Output the (X, Y) coordinate of the center of the cell containing the given text.  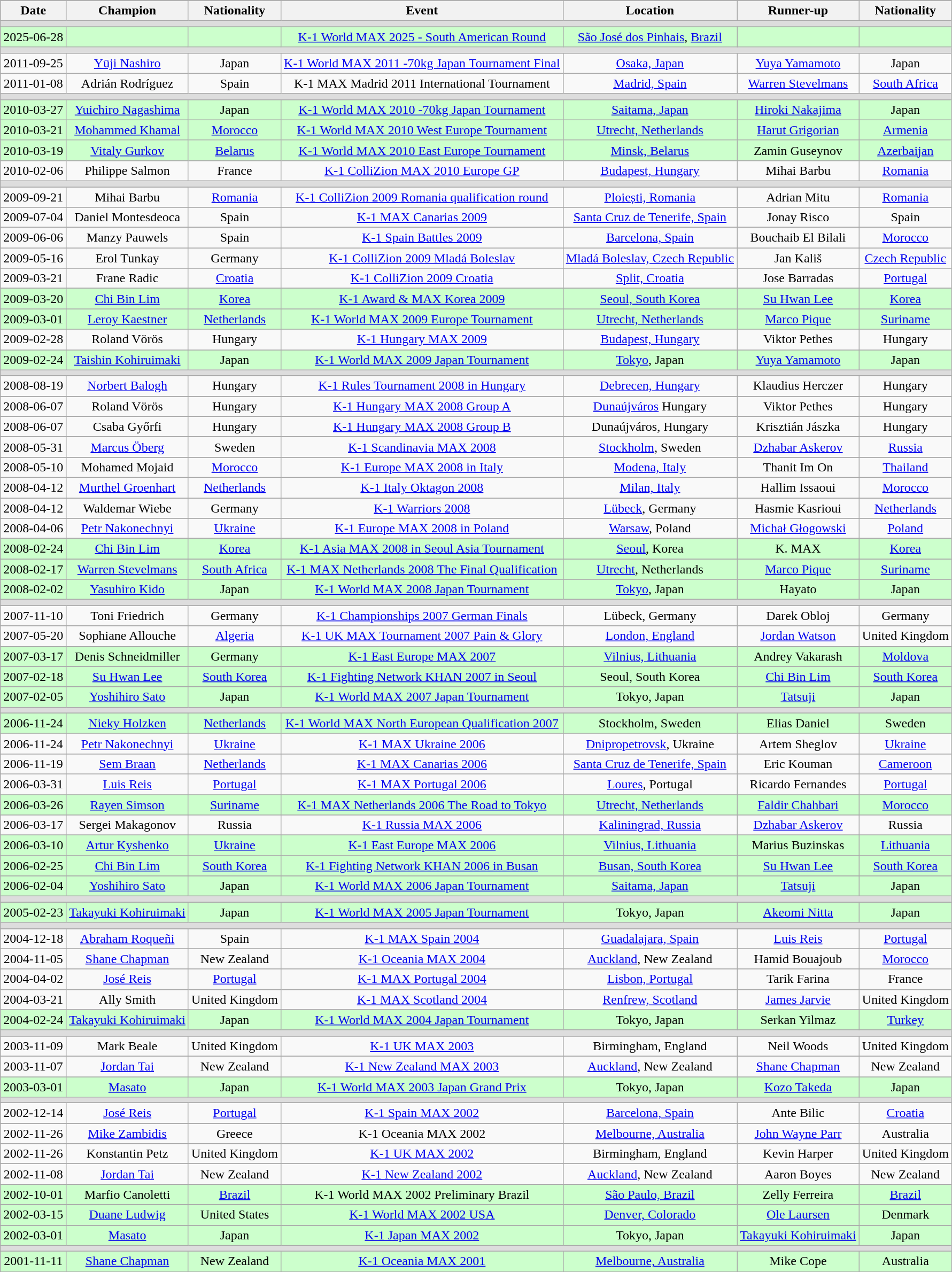
Kevin Harper (799, 1154)
K-1 UK MAX Tournament 2007 Pain & Glory (422, 636)
Murthel Groenhart (127, 487)
Split, Croatia (650, 278)
Armenia (905, 130)
2011-01-08 (33, 83)
Seoul, Korea (650, 549)
K-1 World MAX 2010 West Europe Tournament (422, 130)
Jose Barradas (799, 278)
Hallim Issaoui (799, 487)
Harut Grigorian (799, 130)
Hasmie Kasrioui (799, 508)
Czech Republic (905, 258)
Mike Zambidis (127, 1134)
São José dos Pinhais, Brazil (650, 37)
2006-03-26 (33, 804)
Osaka, Japan (650, 63)
2008-08-19 (33, 386)
Greece (234, 1134)
Busan, South Korea (650, 866)
K-1 Fighting Network KHAN 2007 in Seoul (422, 677)
Marius Buzinskas (799, 846)
Modena, Italy (650, 467)
K-1 UK MAX 2002 (422, 1154)
2008-02-02 (33, 590)
Klaudius Herczer (799, 386)
2010-03-27 (33, 110)
K-1 MAX Portugal 2006 (422, 784)
Dunaújváros, Hungary (650, 426)
2009-03-20 (33, 299)
2002-03-01 (33, 1235)
K-1 Oceania MAX 2004 (422, 959)
K-1 East Europe MAX 2007 (422, 656)
Vitaly Gurkov (127, 150)
Poland (905, 529)
K-1 World MAX North European Qualification 2007 (422, 723)
Mike Cope (799, 1261)
Minsk, Belarus (650, 150)
K-1 Championships 2007 German Finals (422, 616)
Konstantin Petz (127, 1154)
2009-02-24 (33, 360)
K-1 Rules Tournament 2008 in Hungary (422, 386)
2006-03-31 (33, 784)
Thailand (905, 467)
Bouchaib El Bilali (799, 238)
James Jarvie (799, 999)
2009-02-28 (33, 339)
Sem Braan (127, 764)
Denmark (905, 1215)
K-1 ColliZion 2009 Mladá Boleslav (422, 258)
Andrey Vakarash (799, 656)
Faldir Chahbari (799, 804)
2002-12-14 (33, 1113)
2002-10-01 (33, 1195)
Marcus Öberg (127, 447)
Date (33, 11)
Serkan Yilmaz (799, 1020)
2006-03-17 (33, 825)
Milan, Italy (650, 487)
2006-02-25 (33, 866)
K-1 Europe MAX 2008 in Poland (422, 529)
Taishin Kohiruimaki (127, 360)
2003-03-01 (33, 1087)
K-1 World MAX 2002 Preliminary Brazil (422, 1195)
K-1 World MAX 2009 Europe Tournament (422, 319)
K-1 Italy Oktagon 2008 (422, 487)
K-1 ColliZion MAX 2010 Europe GP (422, 170)
Sophiane Allouche (127, 636)
Ploiești, Romania (650, 197)
K-1 UK MAX 2003 (422, 1046)
2004-11-05 (33, 959)
K-1 East Europe MAX 2006 (422, 846)
Algeria (234, 636)
K-1 Warriors 2008 (422, 508)
Cameroon (905, 764)
Rayen Simson (127, 804)
Jonay Risco (799, 218)
2006-02-04 (33, 886)
Yuichiro Nagashima (127, 110)
K-1 World MAX 2005 Japan Tournament (422, 912)
2010-03-21 (33, 130)
K-1 World MAX 2003 Japan Grand Prix (422, 1087)
2006-03-10 (33, 846)
Zamin Guseynov (799, 150)
Eric Kouman (799, 764)
Jordan Watson (799, 636)
K-1 New Zealand 2002 (422, 1174)
K-1 World MAX 2004 Japan Tournament (422, 1020)
Philippe Salmon (127, 170)
K-1 MAX Portugal 2004 (422, 979)
Denver, Colorado (650, 1215)
Ante Bilic (799, 1113)
Waldemar Wiebe (127, 508)
2003-11-07 (33, 1066)
2011-09-25 (33, 63)
Zelly Ferreira (799, 1195)
Csaba Győrfi (127, 426)
K-1 MAX Ukraine 2006 (422, 743)
K-1 World MAX 2010 East Europe Tournament (422, 150)
K-1 World MAX 2009 Japan Tournament (422, 360)
Mark Beale (127, 1046)
Erol Tunkay (127, 258)
K-1 Fighting Network KHAN 2006 in Busan (422, 866)
2009-05-16 (33, 258)
K-1 ColliZion 2009 Croatia (422, 278)
K-1 World MAX 2010 -70kg Japan Tournament (422, 110)
Location (650, 11)
2003-11-09 (33, 1046)
Elias Daniel (799, 723)
Yasuhiro Kido (127, 590)
Adrián Rodríguez (127, 83)
Lithuania (905, 846)
K-1 Spain Battles 2009 (422, 238)
Event (422, 11)
London, England (650, 636)
Dunaújváros Hungary (650, 406)
K-1 MAX Scotland 2004 (422, 999)
K-1 MAX Netherlands 2008 The Final Qualification (422, 569)
2002-03-15 (33, 1215)
Abraham Roqueñi (127, 939)
K-1 Russia MAX 2006 (422, 825)
2010-02-06 (33, 170)
2025-06-28 (33, 37)
2006-11-19 (33, 764)
Leroy Kaestner (127, 319)
K-1 Asia MAX 2008 in Seoul Asia Tournament (422, 549)
2004-02-24 (33, 1020)
Sergei Makagonov (127, 825)
2008-05-10 (33, 467)
K-1 MAX Madrid 2011 International Tournament (422, 83)
Jan Kališ (799, 258)
Frane Radic (127, 278)
Turkey (905, 1020)
K-1 Award & MAX Korea 2009 (422, 299)
K-1 World MAX 2007 Japan Tournament (422, 697)
K-1 World MAX 2011 -70kg Japan Tournament Final (422, 63)
Runner-up (799, 11)
K-1 MAX Spain 2004 (422, 939)
K-1 MAX Canarias 2009 (422, 218)
2002-11-08 (33, 1174)
Adrian Mitu (799, 197)
2001-11-11 (33, 1261)
K. MAX (799, 549)
John Wayne Parr (799, 1134)
K-1 Scandinavia MAX 2008 (422, 447)
Thanit Im On (799, 467)
Debrecen, Hungary (650, 386)
K-1 World MAX 2008 Japan Tournament (422, 590)
2010-03-19 (33, 150)
K-1 Spain MAX 2002 (422, 1113)
Akeomi Nitta (799, 912)
Yūji Nashiro (127, 63)
Hayato (799, 590)
2007-05-20 (33, 636)
Aaron Boyes (799, 1174)
K-1 MAX Canarias 2006 (422, 764)
2008-05-31 (33, 447)
2007-11-10 (33, 616)
Ricardo Fernandes (799, 784)
K-1 ColliZion 2009 Romania qualification round (422, 197)
Artem Sheglov (799, 743)
Mohamed Mojaid (127, 467)
K-1 New Zealand MAX 2003 (422, 1066)
K-1 Hungary MAX 2009 (422, 339)
Madrid, Spain (650, 83)
Hamid Bouajoub (799, 959)
Dnipropetrovsk, Ukraine (650, 743)
Warsaw, Poland (650, 529)
2007-02-05 (33, 697)
2007-02-18 (33, 677)
2004-04-02 (33, 979)
Toni Friedrich (127, 616)
Moldova (905, 656)
Tarik Farina (799, 979)
2007-03-17 (33, 656)
Azerbaijan (905, 150)
K-1 World MAX 2002 USA (422, 1215)
Michał Głogowski (799, 529)
2009-03-01 (33, 319)
Renfrew, Scotland (650, 999)
2008-02-17 (33, 569)
Daniel Montesdeoca (127, 218)
K-1 Oceania MAX 2002 (422, 1134)
Hiroki Nakajima (799, 110)
2009-06-06 (33, 238)
2009-03-21 (33, 278)
2009-07-04 (33, 218)
Artur Kyshenko (127, 846)
K-1 World MAX 2006 Japan Tournament (422, 886)
Kozo Takeda (799, 1087)
2005-02-23 (33, 912)
K-1 MAX Netherlands 2006 The Road to Tokyo (422, 804)
Mohammed Khamal (127, 130)
Loures, Portugal (650, 784)
Norbert Balogh (127, 386)
K-1 Hungary MAX 2008 Group B (422, 426)
2004-12-18 (33, 939)
Champion (127, 11)
K-1 Hungary MAX 2008 Group A (422, 406)
K-1 World MAX 2025 - South American Round (422, 37)
São Paulo, Brazil (650, 1195)
Kaliningrad, Russia (650, 825)
United States (234, 1215)
Marfio Canoletti (127, 1195)
K-1 Oceania MAX 2001 (422, 1261)
2009-09-21 (33, 197)
K-1 Europe MAX 2008 in Italy (422, 467)
Belarus (234, 150)
Neil Woods (799, 1046)
Mladá Boleslav, Czech Republic (650, 258)
Krisztián Jászka (799, 426)
Duane Ludwig (127, 1215)
Nieky Holzken (127, 723)
K-1 Japan MAX 2002 (422, 1235)
Ally Smith (127, 999)
Darek Obloj (799, 616)
Lisbon, Portugal (650, 979)
Guadalajara, Spain (650, 939)
2008-02-24 (33, 549)
Manzy Pauwels (127, 238)
2008-04-06 (33, 529)
Denis Schneidmiller (127, 656)
Ole Laursen (799, 1215)
2004-03-21 (33, 999)
